Find where the given text appears and provide that cell's center as [x, y] coordinate. 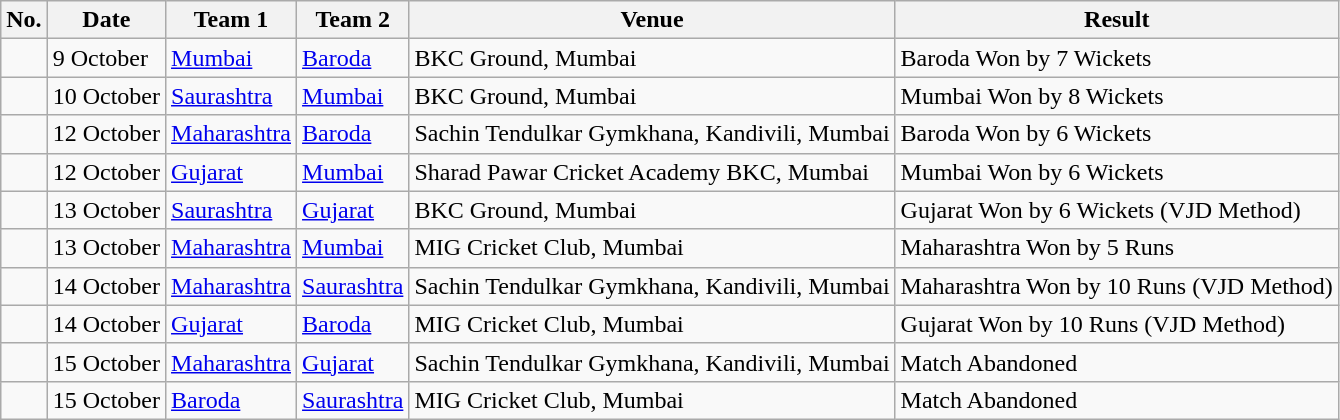
No. [24, 20]
Mumbai Won by 8 Wickets [1116, 96]
Team 1 [232, 20]
Baroda Won by 6 Wickets [1116, 134]
Maharashtra Won by 5 Runs [1116, 248]
10 October [106, 96]
9 October [106, 58]
Venue [652, 20]
Mumbai Won by 6 Wickets [1116, 172]
Date [106, 20]
Sharad Pawar Cricket Academy BKC, Mumbai [652, 172]
Gujarat Won by 10 Runs (VJD Method) [1116, 324]
Baroda Won by 7 Wickets [1116, 58]
Team 2 [353, 20]
Maharashtra Won by 10 Runs (VJD Method) [1116, 286]
Gujarat Won by 6 Wickets (VJD Method) [1116, 210]
Result [1116, 20]
